Scan for the cell matching the given text and deliver its (X, Y) coordinate at center. 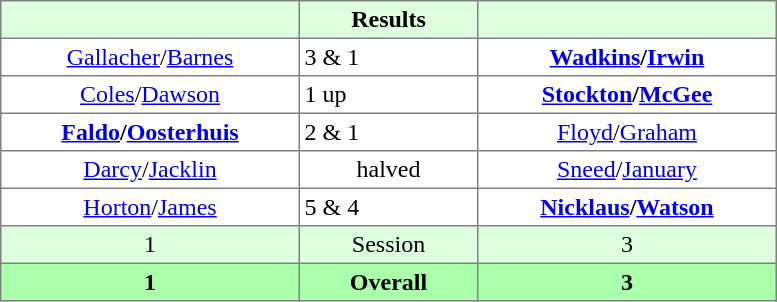
Gallacher/Barnes (150, 57)
Coles/Dawson (150, 95)
3 & 1 (388, 57)
Results (388, 20)
Wadkins/Irwin (627, 57)
Floyd/Graham (627, 132)
5 & 4 (388, 207)
Horton/James (150, 207)
Sneed/January (627, 170)
halved (388, 170)
Nicklaus/Watson (627, 207)
1 up (388, 95)
Faldo/Oosterhuis (150, 132)
Session (388, 245)
Darcy/Jacklin (150, 170)
Overall (388, 282)
2 & 1 (388, 132)
Stockton/McGee (627, 95)
